For the text-containing cell, return its midpoint in [X, Y] coordinate format. 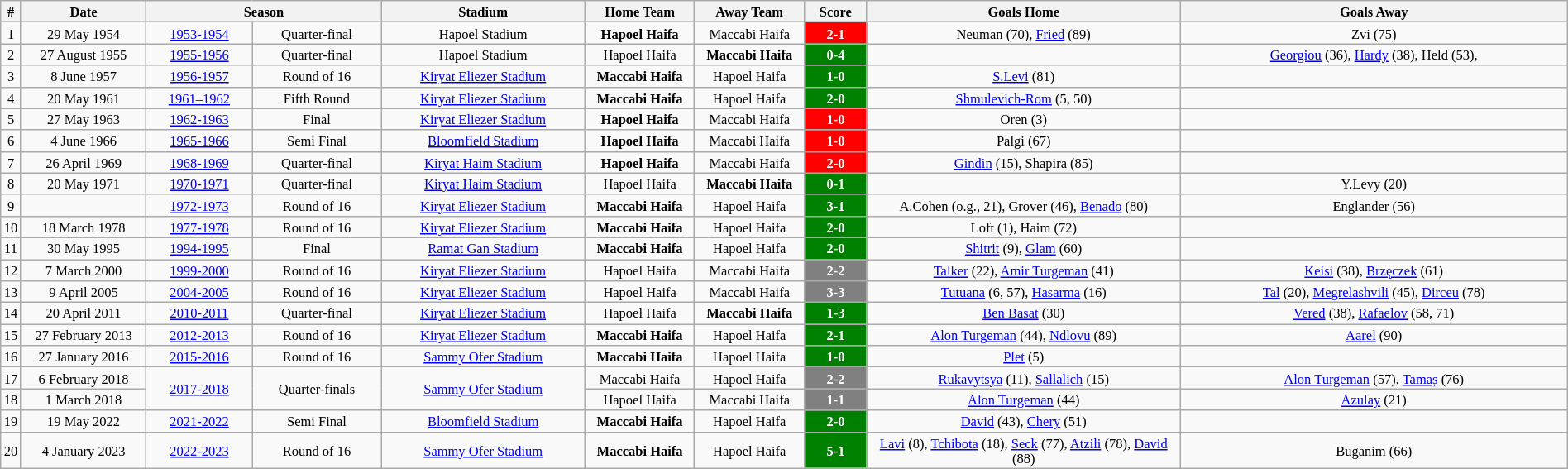
11 [12, 248]
Goals Away [1374, 12]
Buganim (66) [1374, 450]
1 March 2018 [84, 400]
1999-2000 [199, 270]
Season [264, 12]
Home Team [640, 12]
18 [12, 400]
Ramat Gan Stadium [483, 248]
Tal (20), Megrelashvili (45), Dirceu (78) [1374, 292]
9 [12, 205]
Score [836, 12]
2010-2011 [199, 313]
9 April 2005 [84, 292]
Shmulevich-Rom (5, 50) [1024, 98]
8 [12, 184]
Alon Turgeman (44) [1024, 400]
Vered (38), Rafaelov (58, 71) [1374, 313]
2021-2022 [199, 421]
20 May 1961 [84, 98]
26 April 1969 [84, 162]
1953-1954 [199, 33]
Date [84, 12]
14 [12, 313]
6 February 2018 [84, 378]
13 [12, 292]
Alon Turgeman (44), Ndlovu (89) [1024, 335]
1962-1963 [199, 119]
# [12, 12]
Shitrit (9), Glam (60) [1024, 248]
4 January 2023 [84, 450]
2012-2013 [199, 335]
3 [12, 76]
3-3 [836, 292]
Neuman (70), Fried (89) [1024, 33]
1-1 [836, 400]
Lavi (8), Tchibota (18), Seck (77), Atzili (78), David (88) [1024, 450]
1 [12, 33]
20 [12, 450]
1961–1962 [199, 98]
Tutuana (6, 57), Hasarma (16) [1024, 292]
2 [12, 55]
1994-1995 [199, 248]
8 June 1957 [84, 76]
1968-1969 [199, 162]
S.Levi (81) [1024, 76]
Aarel (90) [1374, 335]
1965-1966 [199, 141]
2017-2018 [199, 389]
Zvi (75) [1374, 33]
20 May 1971 [84, 184]
17 [12, 378]
2022-2023 [199, 450]
1955-1956 [199, 55]
12 [12, 270]
27 January 2016 [84, 357]
4 June 1966 [84, 141]
20 April 2011 [84, 313]
10 [12, 227]
2004-2005 [199, 292]
7 [12, 162]
27 February 2013 [84, 335]
2015-2016 [199, 357]
1-3 [836, 313]
16 [12, 357]
Azulay (21) [1374, 400]
Keisi (38), Brzęczek (61) [1374, 270]
4 [12, 98]
A.Cohen (o.g., 21), Grover (46), Benado (80) [1024, 205]
Rukavytsya (11), Sallalich (15) [1024, 378]
Plet (5) [1024, 357]
Y.Levy (20) [1374, 184]
29 May 1954 [84, 33]
1970-1971 [199, 184]
Alon Turgeman (57), Tamaș (76) [1374, 378]
5 [12, 119]
27 May 1963 [84, 119]
Talker (22), Amir Turgeman (41) [1024, 270]
Ben Basat (30) [1024, 313]
Palgi (67) [1024, 141]
Oren (3) [1024, 119]
19 May 2022 [84, 421]
Fifth Round [317, 98]
15 [12, 335]
7 March 2000 [84, 270]
19 [12, 421]
5-1 [836, 450]
Georgiou (36), Hardy (38), Held (53), [1374, 55]
Goals Home [1024, 12]
30 May 1995 [84, 248]
1972-1973 [199, 205]
3-1 [836, 205]
Quarter-finals [317, 389]
1977-1978 [199, 227]
David (43), Chery (51) [1024, 421]
Away Team [749, 12]
Gindin (15), Shapira (85) [1024, 162]
6 [12, 141]
Loft (1), Haim (72) [1024, 227]
0-1 [836, 184]
0-4 [836, 55]
Englander (56) [1374, 205]
Stadium [483, 12]
27 August 1955 [84, 55]
18 March 1978 [84, 227]
1956-1957 [199, 76]
